Return the [x, y] coordinate for the center point of the cell that contains the specified text.  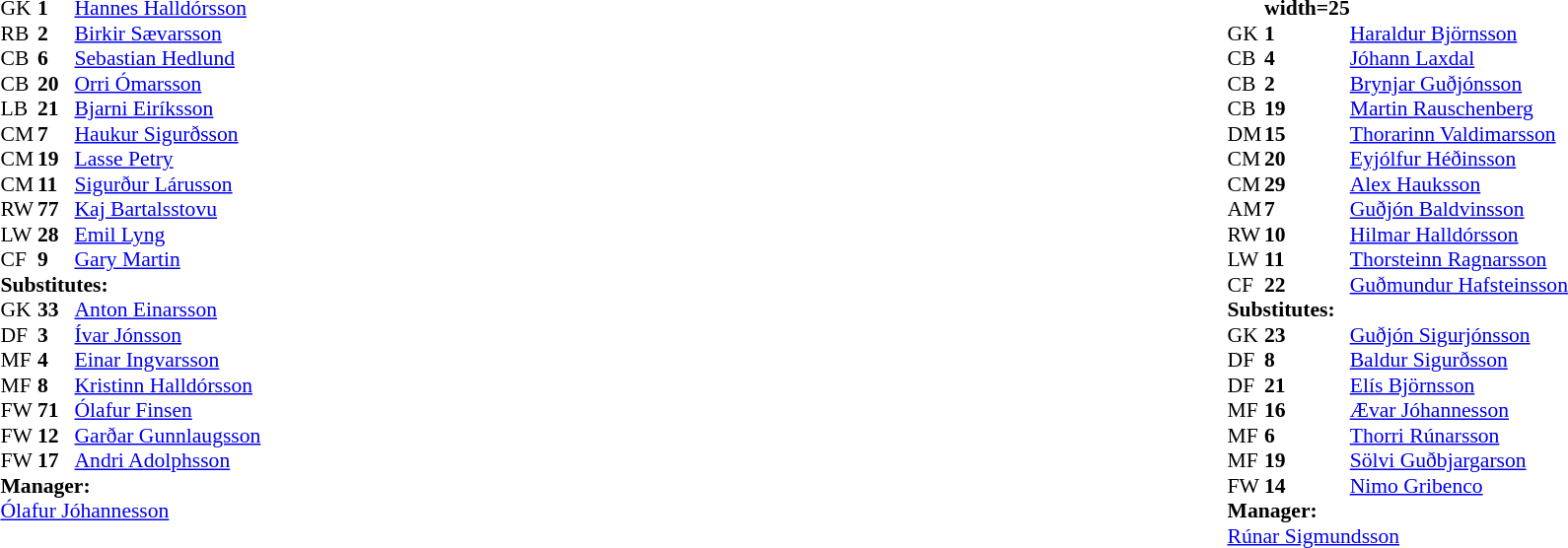
77 [56, 210]
DM [1247, 134]
Emil Lyng [168, 235]
10 [1308, 235]
Orri Ómarsson [168, 84]
AM [1247, 210]
Ívar Jónsson [168, 335]
29 [1308, 184]
Elís Björnsson [1460, 385]
Eyjólfur Héðinsson [1460, 159]
Hilmar Halldórsson [1460, 235]
23 [1308, 335]
28 [56, 235]
Baldur Sigurðsson [1460, 360]
Nimo Gribenco [1460, 486]
33 [56, 310]
Haraldur Björnsson [1460, 34]
14 [1308, 486]
15 [1308, 134]
Haukur Sigurðsson [168, 134]
Guðmundur Hafsteinsson [1460, 285]
Kaj Bartalsstovu [168, 210]
71 [56, 411]
17 [56, 460]
Andri Adolphsson [168, 460]
22 [1308, 285]
Martin Rauschenberg [1460, 109]
Ólafur Jóhannesson [130, 512]
Einar Ingvarsson [168, 360]
Thorri Rúnarsson [1460, 436]
Bjarni Eiríksson [168, 109]
RB [19, 34]
9 [56, 259]
Garðar Gunnlaugsson [168, 436]
Guðjón Sigurjónsson [1460, 335]
12 [56, 436]
Sebastian Hedlund [168, 58]
Thorsteinn Ragnarsson [1460, 259]
Ævar Jóhannesson [1460, 411]
Sigurður Lárusson [168, 184]
Lasse Petry [168, 159]
16 [1308, 411]
Guðjón Baldvinsson [1460, 210]
LB [19, 109]
1 [1308, 34]
Anton Einarsson [168, 310]
Birkir Sævarsson [168, 34]
Jóhann Laxdal [1460, 58]
Sölvi Guðbjargarson [1460, 460]
Brynjar Guðjónsson [1460, 84]
Alex Hauksson [1460, 184]
3 [56, 335]
Gary Martin [168, 259]
Kristinn Halldórsson [168, 385]
Thorarinn Valdimarsson [1460, 134]
Ólafur Finsen [168, 411]
